Search for the cell housing the specified text and yield its [x, y] center coordinate. 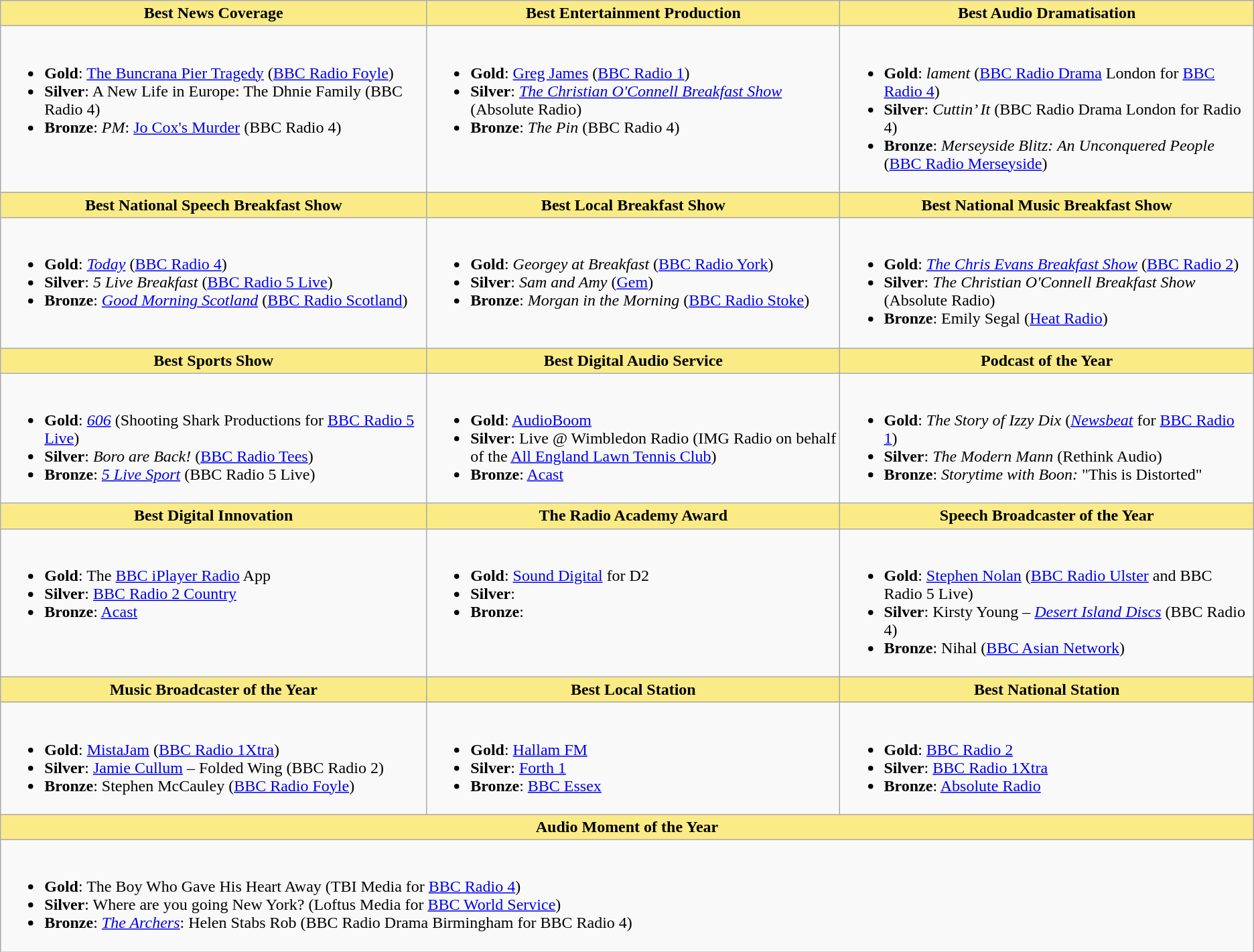
Best Entertainment Production [634, 13]
Audio Moment of the Year [627, 827]
Gold: Today (BBC Radio 4)Silver: 5 Live Breakfast (BBC Radio 5 Live)Bronze: Good Morning Scotland (BBC Radio Scotland) [214, 283]
Best Local Station [634, 689]
The Radio Academy Award [634, 516]
Gold: AudioBoomSilver: Live @ Wimbledon Radio (IMG Radio on behalf of the All England Lawn Tennis Club)Bronze: Acast [634, 438]
Gold: The Chris Evans Breakfast Show (BBC Radio 2)Silver: The Christian O'Connell Breakfast Show (Absolute Radio)Bronze: Emily Segal (Heat Radio) [1046, 283]
Best Sports Show [214, 360]
Speech Broadcaster of the Year [1046, 516]
Gold: The Story of Izzy Dix (Newsbeat for BBC Radio 1)Silver: The Modern Mann (Rethink Audio)Bronze: Storytime with Boon: "This is Distorted" [1046, 438]
Gold: Hallam FMSilver: Forth 1Bronze: BBC Essex [634, 758]
Gold: MistaJam (BBC Radio 1Xtra)Silver: Jamie Cullum – Folded Wing (BBC Radio 2)Bronze: Stephen McCauley (BBC Radio Foyle) [214, 758]
Best Local Breakfast Show [634, 205]
Best National Speech Breakfast Show [214, 205]
Gold: Stephen Nolan (BBC Radio Ulster and BBC Radio 5 Live)Silver: Kirsty Young – Desert Island Discs (BBC Radio 4)Bronze: Nihal (BBC Asian Network) [1046, 603]
Gold: BBC Radio 2Silver: BBC Radio 1XtraBronze: Absolute Radio [1046, 758]
Gold: Greg James (BBC Radio 1)Silver: The Christian O'Connell Breakfast Show (Absolute Radio)Bronze: The Pin (BBC Radio 4) [634, 109]
Gold: Georgey at Breakfast (BBC Radio York)Silver: Sam and Amy (Gem)Bronze: Morgan in the Morning (BBC Radio Stoke) [634, 283]
Best Audio Dramatisation [1046, 13]
Gold: 606 (Shooting Shark Productions for BBC Radio 5 Live)Silver: Boro are Back! (BBC Radio Tees)Bronze: 5 Live Sport (BBC Radio 5 Live) [214, 438]
Gold: The BBC iPlayer Radio AppSilver: BBC Radio 2 CountryBronze: Acast [214, 603]
Best News Coverage [214, 13]
Podcast of the Year [1046, 360]
Music Broadcaster of the Year [214, 689]
Gold: Sound Digital for D2Silver:Bronze: [634, 603]
Best Digital Audio Service [634, 360]
Best Digital Innovation [214, 516]
Best National Music Breakfast Show [1046, 205]
Best National Station [1046, 689]
